Locate the cell with the specified text and output its [X, Y] center coordinate. 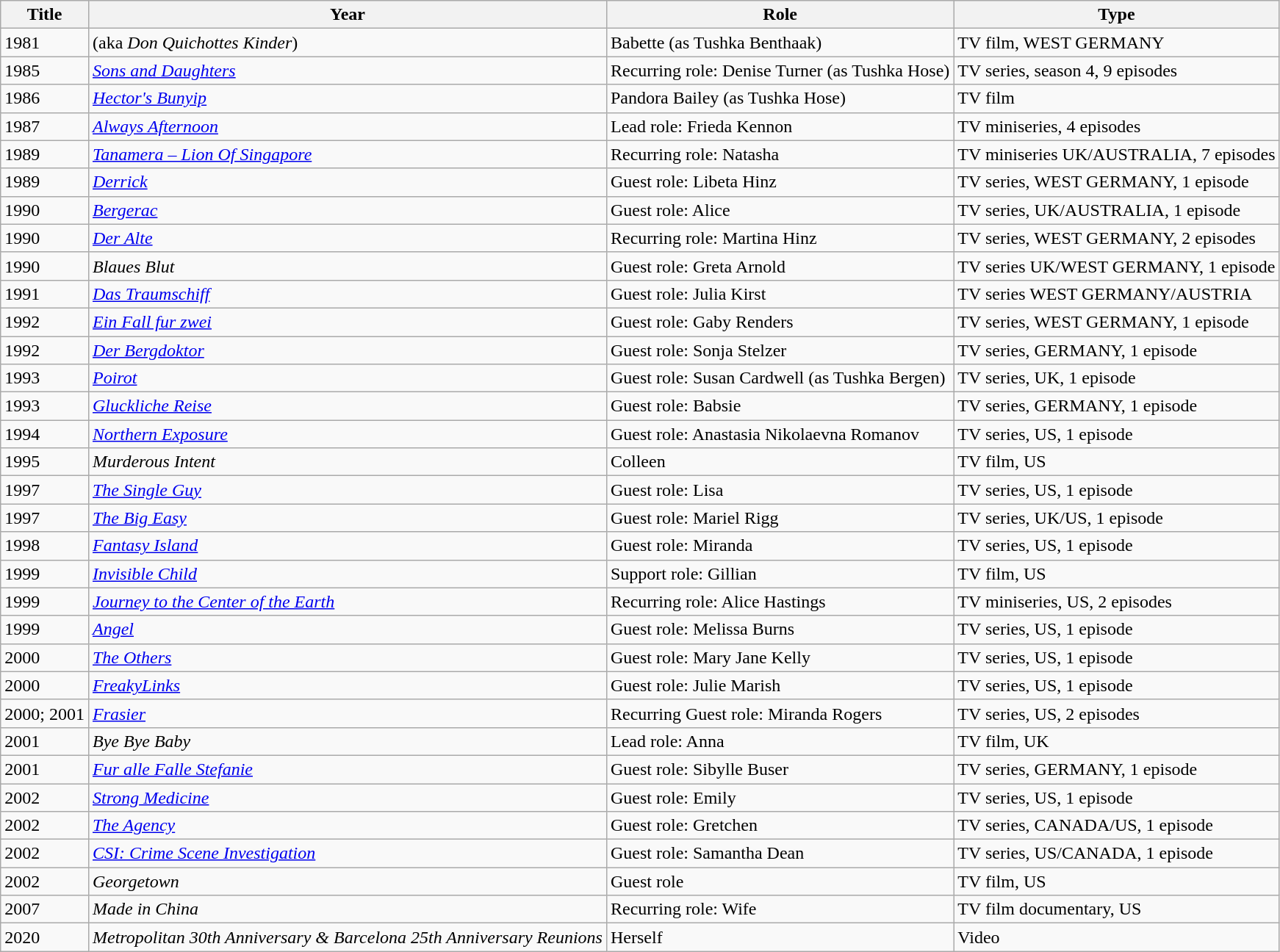
TV miniseries, 4 episodes [1117, 126]
Lead role: Frieda Kennon [780, 126]
TV miniseries, US, 2 episodes [1117, 602]
Guest role: Julia Kirst [780, 294]
Fur alle Falle Stefanie [347, 769]
2000; 2001 [45, 713]
Type [1117, 15]
Guest role: Gretchen [780, 826]
1994 [45, 434]
Colleen [780, 462]
Fantasy Island [347, 546]
The Big Easy [347, 518]
Recurring role: Martina Hinz [780, 238]
Support role: Gillian [780, 574]
Blaues Blut [347, 266]
TV film [1117, 98]
Pandora Bailey (as Tushka Hose) [780, 98]
Recurring role: Denise Turner (as Tushka Hose) [780, 71]
Georgetown [347, 881]
1991 [45, 294]
TV film, UK [1117, 741]
TV series, US, 2 episodes [1117, 713]
Guest role: Mariel Rigg [780, 518]
Guest role: Libeta Hinz [780, 182]
Babette (as Tushka Benthaak) [780, 43]
Das Traumschiff [347, 294]
TV series WEST GERMANY/AUSTRIA [1117, 294]
Guest role: Alice [780, 210]
1981 [45, 43]
TV series, season 4, 9 episodes [1117, 71]
Metropolitan 30th Anniversary & Barcelona 25th Anniversary Reunions [347, 937]
Year [347, 15]
Der Alte [347, 238]
Guest role: Emily [780, 797]
2007 [45, 909]
TV film, WEST GERMANY [1117, 43]
TV miniseries UK/AUSTRALIA, 7 episodes [1117, 154]
Ein Fall fur zwei [347, 322]
Guest role: Sonja Stelzer [780, 350]
Hector's Bunyip [347, 98]
Murderous Intent [347, 462]
TV series, CANADA/US, 1 episode [1117, 826]
Bye Bye Baby [347, 741]
Recurring role: Wife [780, 909]
The Agency [347, 826]
Guest role: Sibylle Buser [780, 769]
Guest role: Julie Marish [780, 685]
Always Afternoon [347, 126]
TV series, UK, 1 episode [1117, 378]
Angel [347, 630]
CSI: Crime Scene Investigation [347, 854]
1986 [45, 98]
Sons and Daughters [347, 71]
Bergerac [347, 210]
Guest role: Melissa Burns [780, 630]
Made in China [347, 909]
The Single Guy [347, 490]
The Others [347, 657]
Derrick [347, 182]
1998 [45, 546]
Lead role: Anna [780, 741]
Guest role: Samantha Dean [780, 854]
2020 [45, 937]
Role [780, 15]
Recurring role: Natasha [780, 154]
Title [45, 15]
Frasier [347, 713]
Guest role [780, 881]
Guest role: Greta Arnold [780, 266]
FreakyLinks [347, 685]
Video [1117, 937]
Guest role: Miranda [780, 546]
Guest role: Gaby Renders [780, 322]
Der Bergdoktor [347, 350]
TV series UK/WEST GERMANY, 1 episode [1117, 266]
Recurring Guest role: Miranda Rogers [780, 713]
Northern Exposure [347, 434]
TV series, US/CANADA, 1 episode [1117, 854]
Guest role: Susan Cardwell (as Tushka Bergen) [780, 378]
Invisible Child [347, 574]
Strong Medicine [347, 797]
Tanamera – Lion Of Singapore [347, 154]
Herself [780, 937]
TV film documentary, US [1117, 909]
Guest role: Babsie [780, 406]
TV series, UK/US, 1 episode [1117, 518]
1985 [45, 71]
Guest role: Anastasia Nikolaevna Romanov [780, 434]
(aka Don Quichottes Kinder) [347, 43]
1995 [45, 462]
Recurring role: Alice Hastings [780, 602]
Poirot [347, 378]
1987 [45, 126]
TV series, WEST GERMANY, 2 episodes [1117, 238]
Journey to the Center of the Earth [347, 602]
Guest role: Lisa [780, 490]
Guest role: Mary Jane Kelly [780, 657]
Gluckliche Reise [347, 406]
TV series, UK/AUSTRALIA, 1 episode [1117, 210]
